Identify which cell holds the provided text, then report its [X, Y] central coordinate. 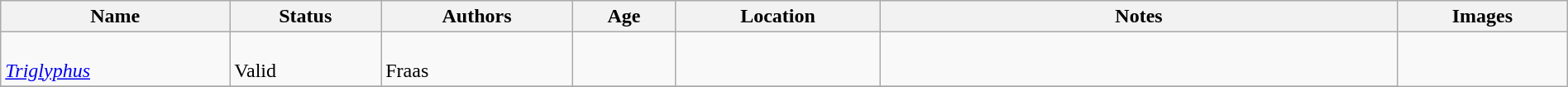
Valid [306, 60]
Notes [1138, 17]
Triglyphus [116, 60]
Age [624, 17]
Name [116, 17]
Fraas [477, 60]
Location [778, 17]
Images [1483, 17]
Authors [477, 17]
Status [306, 17]
